Capture the cell that displays the provided text and extract its (X, Y) central coordinate. 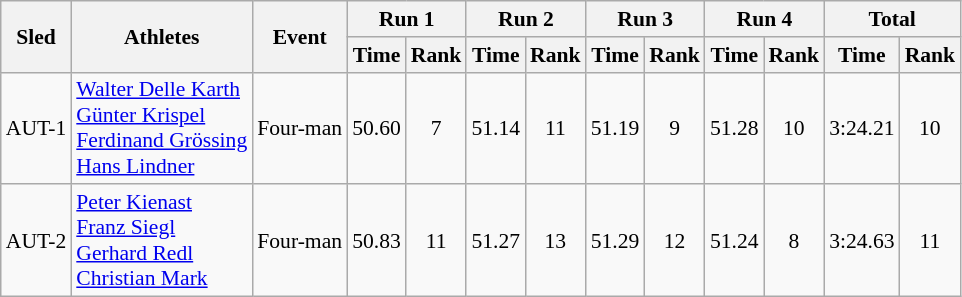
Event (300, 36)
Total (892, 19)
51.24 (734, 241)
51.28 (734, 128)
Peter KienastFranz SieglGerhard RedlChristian Mark (162, 241)
Run 4 (764, 19)
Run 3 (646, 19)
Run 2 (526, 19)
51.14 (496, 128)
51.27 (496, 241)
AUT-1 (36, 128)
3:24.21 (862, 128)
8 (794, 241)
51.29 (616, 241)
AUT-2 (36, 241)
Run 1 (406, 19)
50.60 (376, 128)
51.19 (616, 128)
Walter Delle KarthGünter KrispelFerdinand GrössingHans Lindner (162, 128)
9 (674, 128)
3:24.63 (862, 241)
50.83 (376, 241)
Sled (36, 36)
7 (436, 128)
Athletes (162, 36)
13 (556, 241)
12 (674, 241)
